Return (X, Y) of the center of cell containing provided text 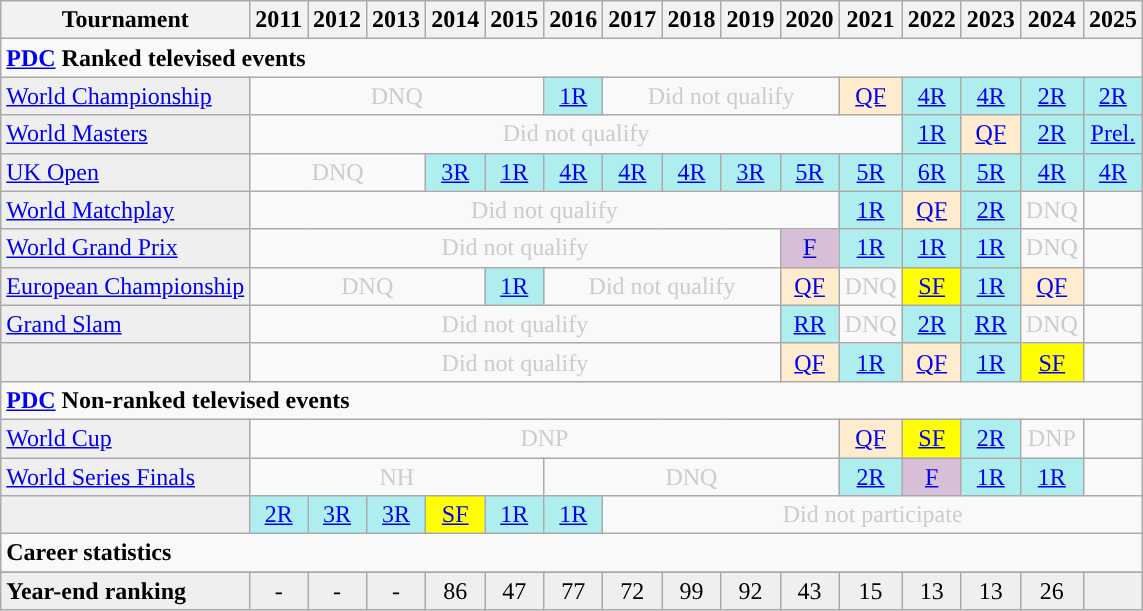
2012 (338, 20)
World Series Finals (126, 477)
2014 (456, 20)
World Cup (126, 438)
2016 (574, 20)
World Matchplay (126, 210)
PDC Ranked televised events (572, 58)
Did not participate (873, 515)
2023 (990, 20)
6R (932, 172)
99 (692, 591)
86 (456, 591)
2013 (396, 20)
World Grand Prix (126, 248)
World Masters (126, 134)
2020 (810, 20)
World Championship (126, 96)
43 (810, 591)
Year-end ranking (126, 591)
92 (750, 591)
26 (1052, 591)
2025 (1112, 20)
European Championship (126, 286)
15 (870, 591)
2024 (1052, 20)
72 (632, 591)
2022 (932, 20)
47 (514, 591)
77 (574, 591)
Prel. (1112, 134)
2011 (279, 20)
2015 (514, 20)
2019 (750, 20)
UK Open (126, 172)
2018 (692, 20)
Tournament (126, 20)
Grand Slam (126, 324)
2017 (632, 20)
PDC Non-ranked televised events (572, 400)
Career statistics (572, 553)
NH (397, 477)
2021 (870, 20)
